Pinpoint the cell where the given text exists, returning its [X, Y] midpoint coordinate. 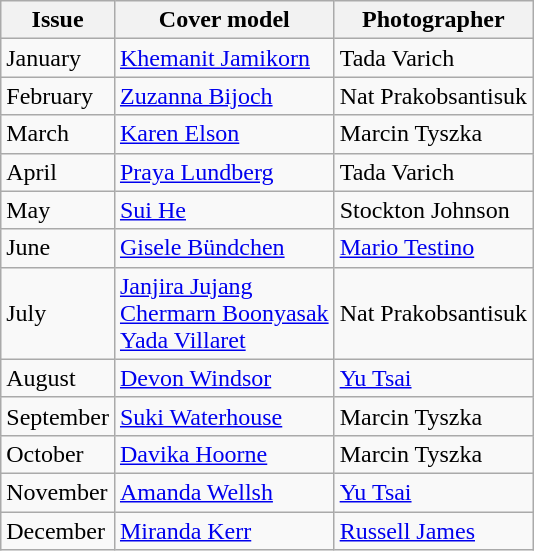
Cover model [224, 20]
April [58, 172]
Russell James [433, 531]
Amanda Wellsh [224, 492]
Stockton Johnson [433, 210]
May [58, 210]
Sui He [224, 210]
Zuzanna Bijoch [224, 96]
Issue [58, 20]
June [58, 248]
July [58, 313]
January [58, 58]
Gisele Bündchen [224, 248]
Mario Testino [433, 248]
October [58, 454]
Praya Lundberg [224, 172]
September [58, 416]
November [58, 492]
Miranda Kerr [224, 531]
Karen Elson [224, 134]
Davika Hoorne [224, 454]
Janjira JujangChermarn BoonyasakYada Villaret [224, 313]
August [58, 378]
February [58, 96]
December [58, 531]
Devon Windsor [224, 378]
Khemanit Jamikorn [224, 58]
March [58, 134]
Photographer [433, 20]
Suki Waterhouse [224, 416]
